Detect which cell encompasses the target text, then output its [x, y] center coordinate. 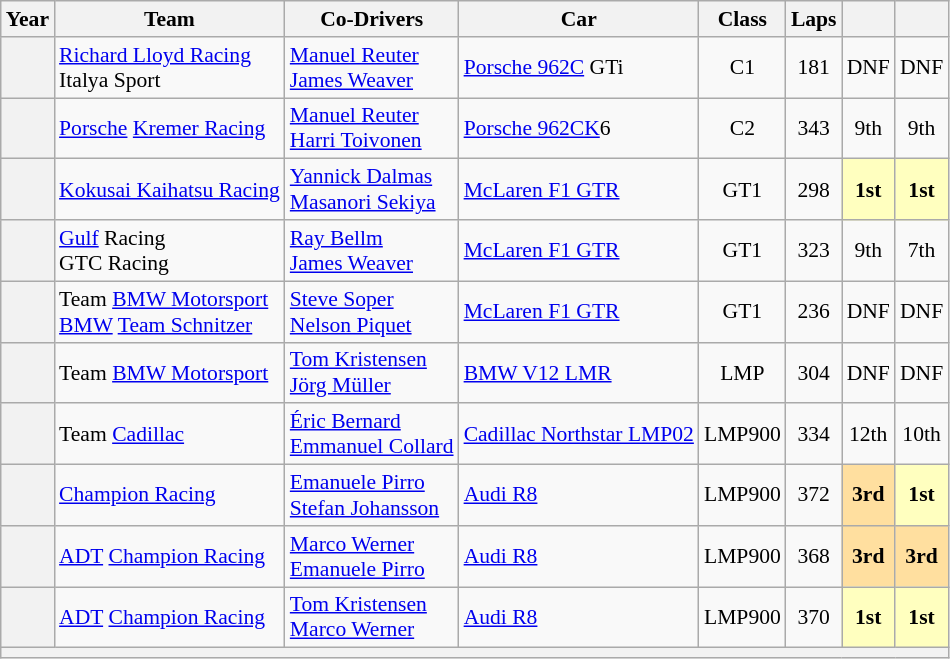
Tom Kristensen Jörg Müller [372, 372]
Team BMW Motorsport BMW Team Schnitzer [170, 312]
343 [814, 128]
Cadillac Northstar LMP02 [579, 434]
Emanuele Pirro Stefan Johansson [372, 496]
10th [922, 434]
7th [922, 250]
372 [814, 496]
Laps [814, 19]
Porsche Kremer Racing [170, 128]
Car [579, 19]
Steve Soper Nelson Piquet [372, 312]
Tom Kristensen Marco Werner [372, 618]
Year [28, 19]
323 [814, 250]
Porsche 962CK6 [579, 128]
C2 [742, 128]
Champion Racing [170, 496]
C1 [742, 68]
Yannick Dalmas Masanori Sekiya [372, 190]
298 [814, 190]
Manuel Reuter James Weaver [372, 68]
Éric Bernard Emmanuel Collard [372, 434]
Ray Bellm James Weaver [372, 250]
334 [814, 434]
Gulf Racing GTC Racing [170, 250]
Manuel Reuter Harri Toivonen [372, 128]
LMP [742, 372]
236 [814, 312]
304 [814, 372]
Porsche 962C GTi [579, 68]
BMW V12 LMR [579, 372]
370 [814, 618]
Marco Werner Emanuele Pirro [372, 556]
Richard Lloyd Racing Italya Sport [170, 68]
Team Cadillac [170, 434]
Co-Drivers [372, 19]
Team BMW Motorsport [170, 372]
Team [170, 19]
12th [868, 434]
Kokusai Kaihatsu Racing [170, 190]
368 [814, 556]
Class [742, 19]
181 [814, 68]
